Search for the cell housing the specified text and yield its (X, Y) center coordinate. 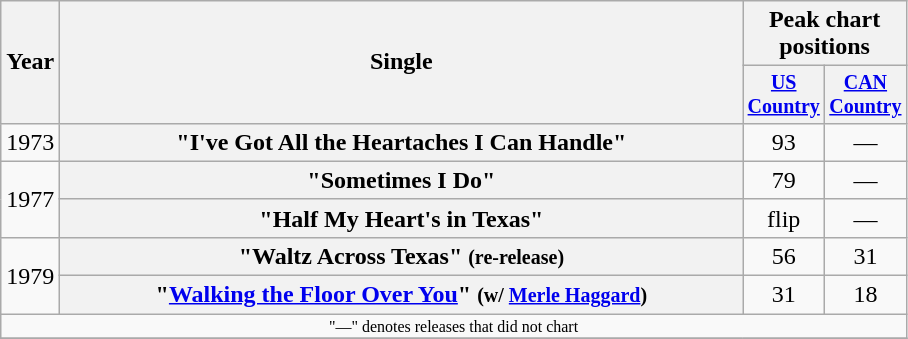
56 (784, 256)
18 (866, 295)
79 (784, 180)
"Half My Heart's in Texas" (402, 218)
"Walking the Floor Over You" (w/ Merle Haggard) (402, 295)
"Waltz Across Texas" (re-release) (402, 256)
flip (784, 218)
CAN Country (866, 94)
1977 (30, 199)
"—" denotes releases that did not chart (454, 326)
Year (30, 62)
Single (402, 62)
93 (784, 142)
Peak chartpositions (824, 34)
US Country (784, 94)
"I've Got All the Heartaches I Can Handle" (402, 142)
1973 (30, 142)
1979 (30, 275)
"Sometimes I Do" (402, 180)
